Return [x, y] of the center of cell containing provided text 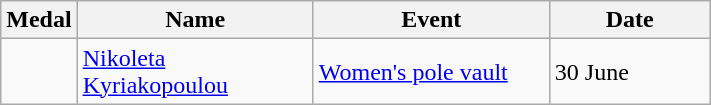
Nikoleta Kyriakopoulou [195, 72]
Medal [39, 20]
Event [431, 20]
Date [630, 20]
Women's pole vault [431, 72]
Name [195, 20]
30 June [630, 72]
